For the text-containing cell, return its midpoint in (x, y) coordinate format. 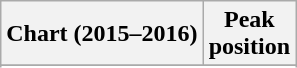
Peakposition (249, 34)
Chart (2015–2016) (102, 34)
